Find where the given text appears and provide that cell's center as [x, y] coordinate. 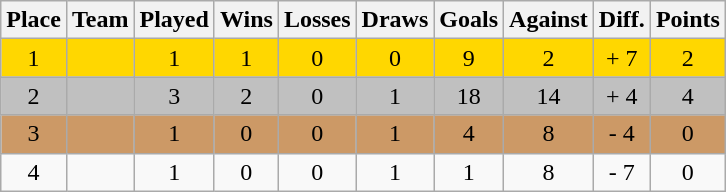
Losses [317, 20]
Draws [395, 20]
Points [688, 20]
- 4 [622, 134]
9 [469, 58]
18 [469, 96]
Team [100, 20]
Wins [246, 20]
- 7 [622, 172]
Place [34, 20]
Diff. [622, 20]
+ 7 [622, 58]
Goals [469, 20]
14 [549, 96]
Against [549, 20]
Played [174, 20]
+ 4 [622, 96]
